Provide the [X, Y] coordinate of the cell's center where the given text is located.  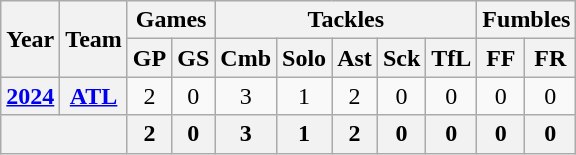
GS [194, 58]
GP [149, 58]
Solo [304, 58]
Fumbles [526, 20]
Ast [355, 58]
2024 [30, 96]
TfL [452, 58]
Games [170, 20]
ATL [94, 96]
Team [94, 39]
Cmb [246, 58]
FR [550, 58]
Tackles [346, 20]
Sck [401, 58]
FF [501, 58]
Year [30, 39]
